Pinpoint the cell where the given text exists, returning its [X, Y] midpoint coordinate. 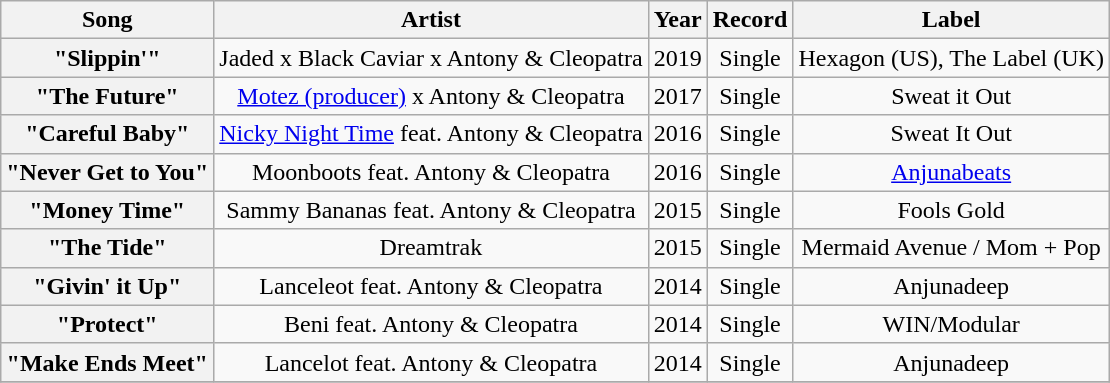
Song [108, 20]
Lancelot feat. Antony & Cleopatra [431, 362]
Year [678, 20]
Sammy Bananas feat. Antony & Cleopatra [431, 210]
"Givin' it Up" [108, 286]
"The Future" [108, 96]
2017 [678, 96]
Fools Gold [952, 210]
Hexagon (US), The Label (UK) [952, 58]
Label [952, 20]
Jaded x Black Caviar x Antony & Cleopatra [431, 58]
2019 [678, 58]
WIN/Modular [952, 324]
Mermaid Avenue / Mom + Pop [952, 248]
Anjunabeats [952, 172]
"Slippin'" [108, 58]
Record [750, 20]
Sweat It Out [952, 134]
Moonboots feat. Antony & Cleopatra [431, 172]
"Money Time" [108, 210]
Beni feat. Antony & Cleopatra [431, 324]
Lanceleot feat. Antony & Cleopatra [431, 286]
Dreamtrak [431, 248]
"Protect" [108, 324]
Nicky Night Time feat. Antony & Cleopatra [431, 134]
"Never Get to You" [108, 172]
Motez (producer) x Antony & Cleopatra [431, 96]
"Make Ends Meet" [108, 362]
"The Tide" [108, 248]
Sweat it Out [952, 96]
Artist [431, 20]
"Careful Baby" [108, 134]
